For the text-containing cell, return its midpoint in (X, Y) coordinate format. 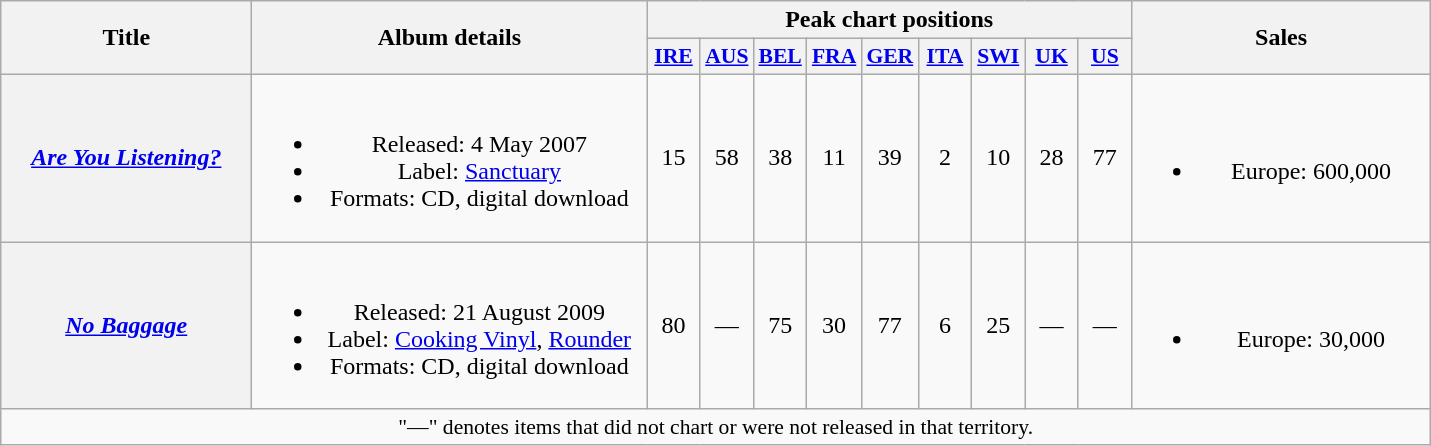
FRA (834, 57)
11 (834, 158)
GER (890, 57)
28 (1052, 158)
AUS (726, 57)
Album details (450, 38)
Sales (1282, 38)
58 (726, 158)
ITA (944, 57)
2 (944, 158)
UK (1052, 57)
US (1104, 57)
10 (998, 158)
Title (126, 38)
Are You Listening? (126, 158)
Europe: 30,000 (1282, 326)
80 (674, 326)
IRE (674, 57)
Europe: 600,000 (1282, 158)
39 (890, 158)
30 (834, 326)
Peak chart positions (890, 20)
25 (998, 326)
15 (674, 158)
"—" denotes items that did not chart or were not released in that territory. (716, 427)
Released: 21 August 2009Label: Cooking Vinyl, RounderFormats: CD, digital download (450, 326)
No Baggage (126, 326)
38 (780, 158)
SWI (998, 57)
BEL (780, 57)
Released: 4 May 2007Label: SanctuaryFormats: CD, digital download (450, 158)
75 (780, 326)
6 (944, 326)
